For the text-containing cell, return its midpoint in [x, y] coordinate format. 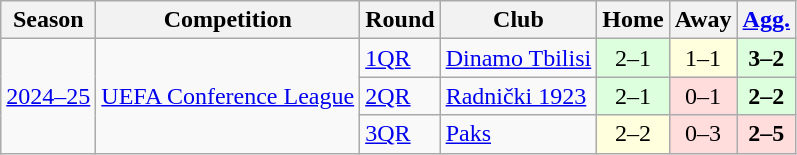
Radnički 1923 [518, 96]
0–3 [703, 134]
1QR [400, 58]
2024–25 [48, 96]
1–1 [703, 58]
0–1 [703, 96]
Dinamo Tbilisi [518, 58]
Away [703, 20]
Club [518, 20]
Agg. [766, 20]
3QR [400, 134]
Round [400, 20]
Paks [518, 134]
2QR [400, 96]
2–5 [766, 134]
UEFA Conference League [228, 96]
3–2 [766, 58]
Competition [228, 20]
Season [48, 20]
Home [633, 20]
